Pinpoint the cell where the given text exists, returning its (x, y) midpoint coordinate. 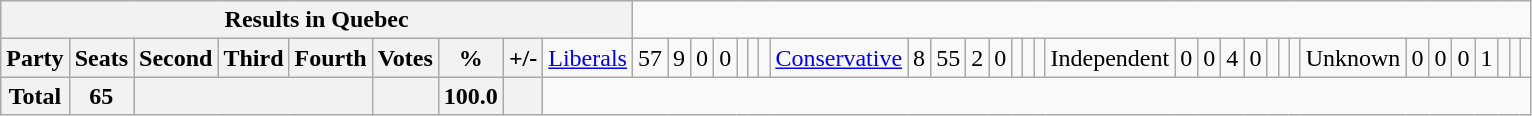
Liberals (588, 58)
55 (948, 58)
9 (680, 58)
2 (978, 58)
4 (1232, 58)
Fourth (330, 58)
Independent (1110, 58)
Conservative (839, 58)
Results in Quebec (317, 20)
8 (920, 58)
57 (650, 58)
100.0 (470, 96)
% (470, 58)
Seats (101, 58)
65 (101, 96)
Votes (405, 58)
+/- (522, 58)
Third (254, 58)
1 (1486, 58)
Unknown (1353, 58)
Party (35, 58)
Total (35, 96)
Second (176, 58)
